Pinpoint the cell where the given text exists, returning its [X, Y] midpoint coordinate. 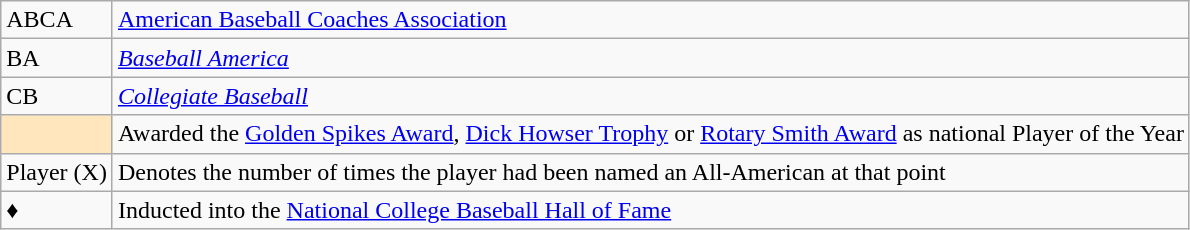
Inducted into the National College Baseball Hall of Fame [650, 210]
American Baseball Coaches Association [650, 20]
Denotes the number of times the player had been named an All-American at that point [650, 172]
BA [57, 58]
Collegiate Baseball [650, 96]
ABCA [57, 20]
Awarded the Golden Spikes Award, Dick Howser Trophy or Rotary Smith Award as national Player of the Year [650, 134]
♦ [57, 210]
Baseball America [650, 58]
Player (X) [57, 172]
CB [57, 96]
